Pinpoint the cell where the given text exists, returning its (X, Y) midpoint coordinate. 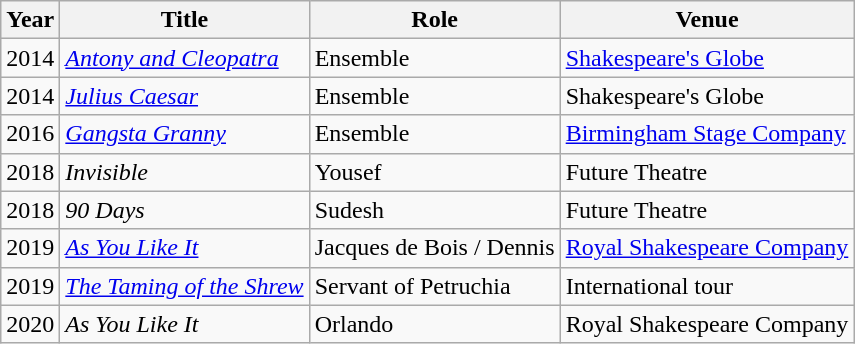
Sudesh (434, 210)
Gangsta Granny (184, 134)
2020 (30, 324)
90 Days (184, 210)
Antony and Cleopatra (184, 58)
Title (184, 20)
Orlando (434, 324)
Role (434, 20)
Servant of Petruchia (434, 286)
Yousef (434, 172)
Year (30, 20)
The Taming of the Shrew (184, 286)
2016 (30, 134)
Venue (707, 20)
Julius Caesar (184, 96)
Birmingham Stage Company (707, 134)
Invisible (184, 172)
International tour (707, 286)
Jacques de Bois / Dennis (434, 248)
